Locate the cell with the specified text and output its (X, Y) center coordinate. 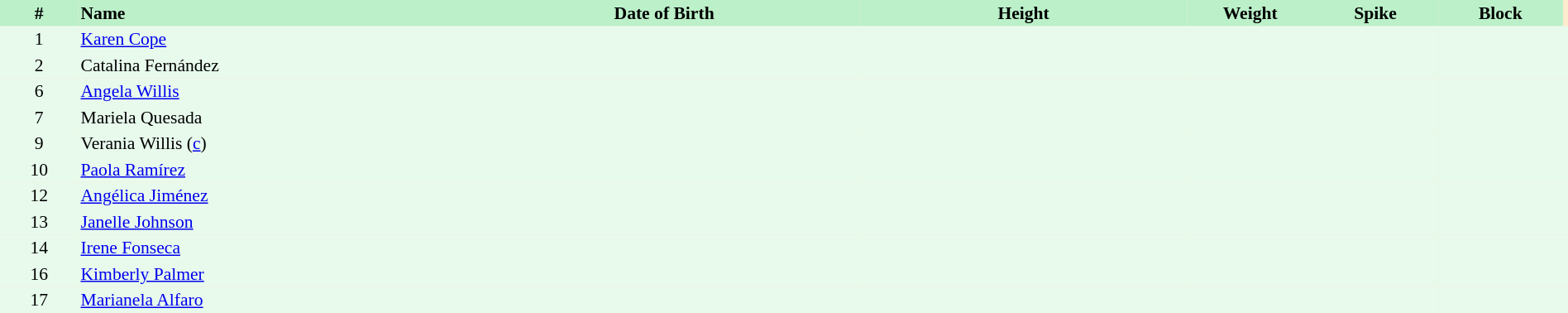
7 (39, 118)
Name (273, 13)
Catalina Fernández (273, 65)
Mariela Quesada (273, 118)
9 (39, 144)
Marianela Alfaro (273, 300)
Irene Fonseca (273, 248)
Angela Willis (273, 91)
2 (39, 65)
Angélica Jiménez (273, 195)
6 (39, 91)
Karen Cope (273, 40)
Spike (1374, 13)
Date of Birth (664, 13)
Height (1024, 13)
Kimberly Palmer (273, 274)
10 (39, 170)
Weight (1250, 13)
# (39, 13)
12 (39, 195)
14 (39, 248)
16 (39, 274)
Verania Willis (c) (273, 144)
13 (39, 222)
Janelle Johnson (273, 222)
1 (39, 40)
17 (39, 300)
Block (1500, 13)
Paola Ramírez (273, 170)
